Extract the (X, Y) coordinate from the center of the cell holding the provided text.  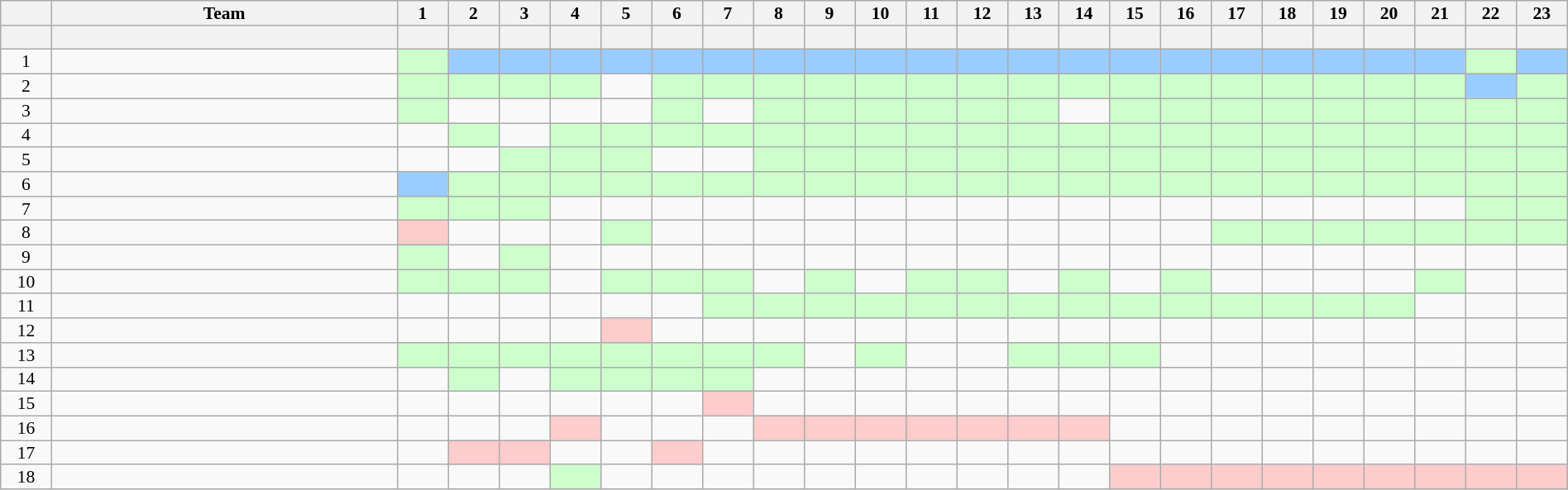
23 (1542, 13)
22 (1491, 13)
21 (1440, 13)
20 (1389, 13)
19 (1338, 13)
Team (224, 13)
